Detect which cell encompasses the target text, then output its [X, Y] center coordinate. 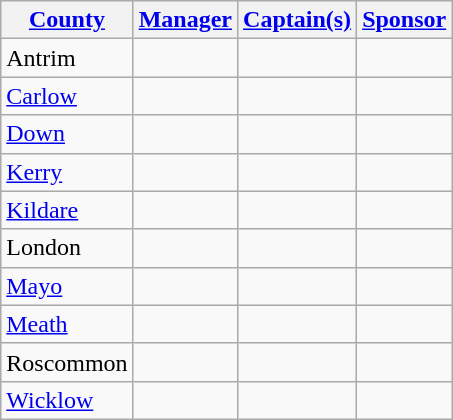
Roscommon [67, 362]
County [67, 20]
Carlow [67, 96]
Sponsor [404, 20]
Mayo [67, 286]
Down [67, 134]
Antrim [67, 58]
Kerry [67, 172]
Manager [185, 20]
Kildare [67, 210]
Meath [67, 324]
Wicklow [67, 400]
Captain(s) [298, 20]
London [67, 248]
